Output the [X, Y] coordinate of the center of the cell containing the given text.  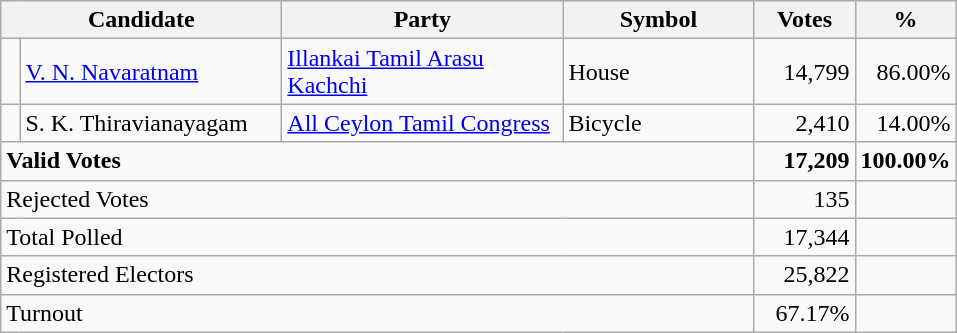
86.00% [906, 72]
Illankai Tamil Arasu Kachchi [422, 72]
Party [422, 20]
Rejected Votes [378, 199]
Turnout [378, 313]
S. K. Thiravianayagam [151, 123]
V. N. Navaratnam [151, 72]
14.00% [906, 123]
Votes [804, 20]
Registered Electors [378, 275]
14,799 [804, 72]
Valid Votes [378, 161]
135 [804, 199]
Bicycle [658, 123]
2,410 [804, 123]
Candidate [142, 20]
All Ceylon Tamil Congress [422, 123]
25,822 [804, 275]
17,344 [804, 237]
House [658, 72]
% [906, 20]
Symbol [658, 20]
67.17% [804, 313]
Total Polled [378, 237]
17,209 [804, 161]
100.00% [906, 161]
